Provide the (x, y) coordinate of the cell's center where the given text is located.  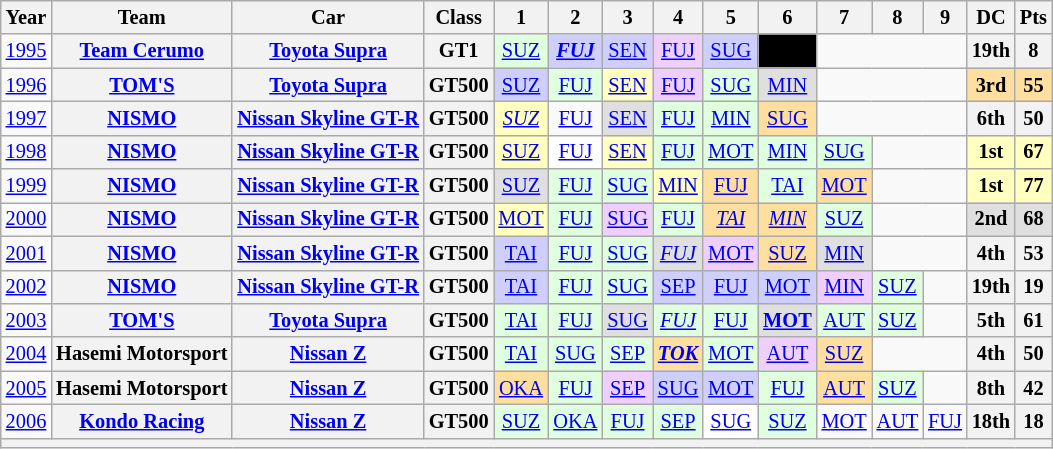
Class (459, 17)
2005 (26, 388)
1996 (26, 85)
6th (991, 118)
2006 (26, 421)
4 (678, 17)
GT1 (459, 51)
1 (522, 17)
1997 (26, 118)
42 (1034, 388)
Kondo Racing (142, 421)
5th (991, 320)
7 (844, 17)
6 (787, 17)
2003 (26, 320)
19 (1034, 287)
2002 (26, 287)
2000 (26, 219)
18 (1034, 421)
2001 (26, 253)
Car (328, 17)
8th (991, 388)
TOK (678, 354)
1995 (26, 51)
Team (142, 17)
Team Cerumo (142, 51)
1998 (26, 152)
3 (627, 17)
77 (1034, 186)
DC (991, 17)
68 (1034, 219)
2nd (991, 219)
61 (1034, 320)
18th (991, 421)
53 (1034, 253)
Year (26, 17)
5 (730, 17)
2004 (26, 354)
9 (945, 17)
55 (1034, 85)
3rd (991, 85)
2 (575, 17)
1999 (26, 186)
Pts (1034, 17)
67 (1034, 152)
